Find where the given text appears and provide that cell's center as [x, y] coordinate. 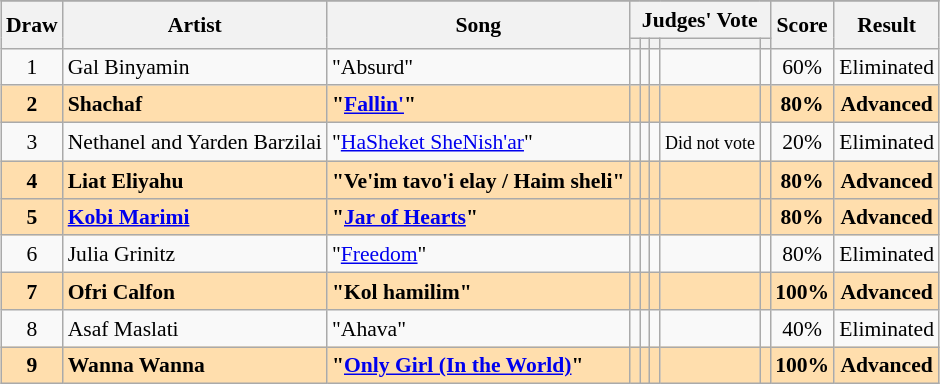
"Jar of Hearts" [478, 216]
Result [886, 24]
Draw [32, 24]
3 [32, 142]
"Fallin'" [478, 104]
"HaSheket SheNish'ar" [478, 142]
Score [802, 24]
"Freedom" [478, 254]
Ofri Calfon [195, 292]
9 [32, 366]
1 [32, 66]
"Kol hamilim" [478, 292]
Nethanel and Yarden Barzilai [195, 142]
"Absurd" [478, 66]
4 [32, 180]
7 [32, 292]
Artist [195, 24]
40% [802, 328]
Did not vote [710, 142]
Song [478, 24]
Wanna Wanna [195, 366]
5 [32, 216]
"Only Girl (In the World)" [478, 366]
Julia Grinitz [195, 254]
Gal Binyamin [195, 66]
Shachaf [195, 104]
6 [32, 254]
8 [32, 328]
Liat Eliyahu [195, 180]
"Ahava" [478, 328]
60% [802, 66]
2 [32, 104]
Judges' Vote [700, 20]
20% [802, 142]
Kobi Marimi [195, 216]
Asaf Maslati [195, 328]
"Ve'im tavo'i elay / Haim sheli" [478, 180]
